Scan for the cell matching the given text and deliver its (x, y) coordinate at center. 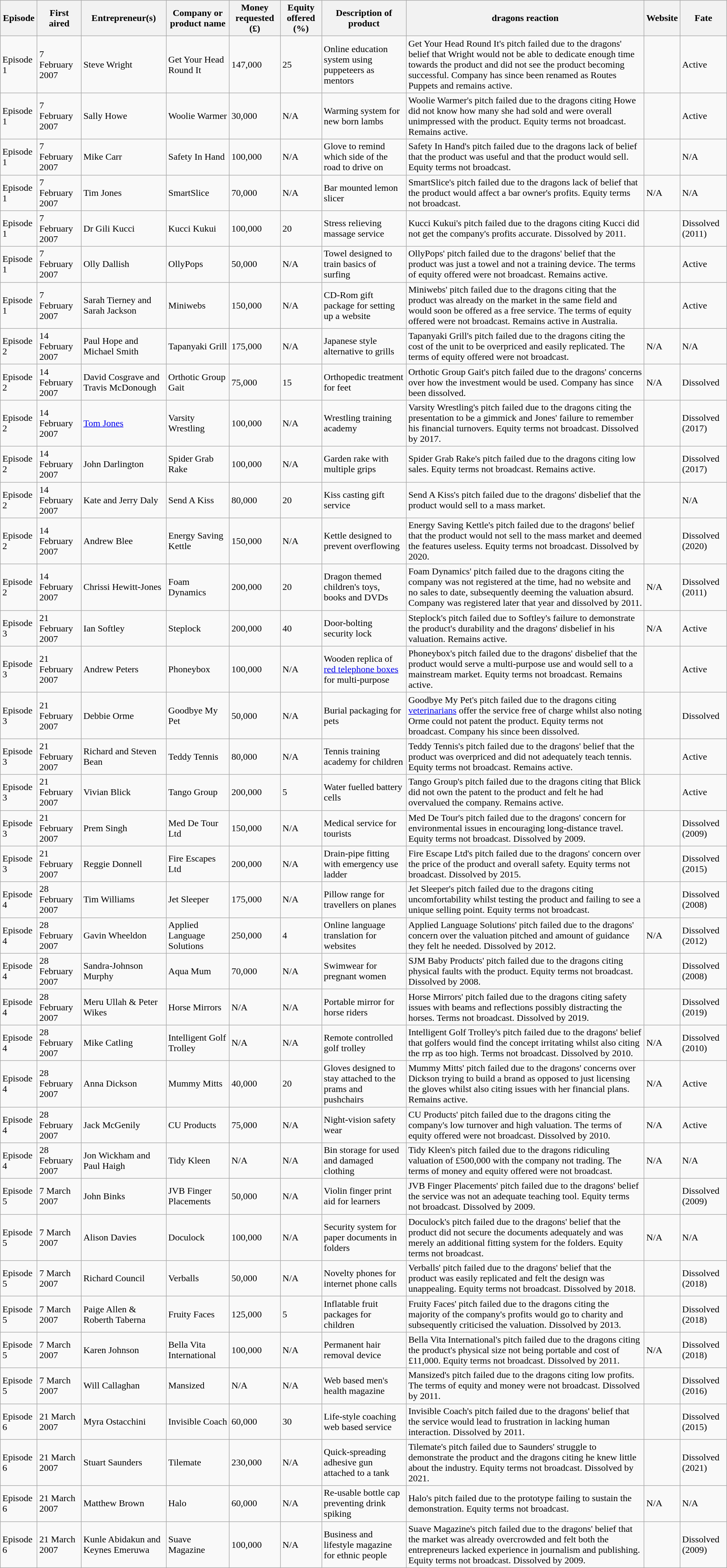
Mansized's pitch failed due to the dragons citing low profits. The terms of equity and money were not broadcast. Dissolved by 2011. (525, 1386)
Warming system for new born lambs (364, 116)
15 (301, 382)
Mummy Mitts (198, 1083)
Horse Mirrors (198, 1007)
Aqua Mum (198, 971)
Tilemate (198, 1463)
Life-style coaching web based service (364, 1421)
Jack McGenily (123, 1125)
125,000 (255, 1314)
Tim Jones (123, 193)
Business and lifestyle magazine for ethnic people (364, 1544)
Garden rake with multiple grips (364, 464)
Andrew Peters (123, 669)
Halo's pitch failed due to the prototype failing to sustain the demonstration. Equity terms not broadcast. (525, 1503)
230,000 (255, 1463)
Invisible Coach's pitch failed due to the dragons' belief that the service would lead to frustration in lacking human interaction. Dissolved by 2011. (525, 1421)
Bella Vita International (198, 1350)
Towel designed to train basics of surfing (364, 264)
Sarah Tierney and Sarah Jackson (123, 305)
Company or product name (198, 18)
OllyPops (198, 264)
4 (301, 935)
Teddy Tennis (198, 757)
JVB Finger Placements (198, 1196)
dragons reaction (525, 18)
SJM Baby Products' pitch failed due to the dragons citing physical faults with the product. Equity terms not broadcast. Dissolved by 2008. (525, 971)
Med De Tour Ltd (198, 828)
Applied Language Solutions (198, 935)
Send A Kiss's pitch failed due to the dragons' disbelief that the product would sell to a mass market. (525, 500)
Tennis training academy for children (364, 757)
Stress relieving massage service (364, 228)
Verballs (198, 1278)
Will Callaghan (123, 1386)
Security system for paper documents in folders (364, 1237)
Paige Allen & Roberth Taberna (123, 1314)
Burial packaging for pets (364, 716)
Night-vision safety wear (364, 1125)
Intelligent Golf Trolley (198, 1043)
Online education system using puppeteers as mentors (364, 65)
Richard Council (123, 1278)
Get Your Head Round It (198, 65)
Steplock's pitch failed due to Softley's failure to demonstrate the product's durability and the dragons' disbelief in his valuation. Remains active. (525, 628)
Website (662, 18)
147,000 (255, 65)
Debbie Orme (123, 716)
Online language translation for websites (364, 935)
Dissolved (2019) (703, 1007)
Mike Carr (123, 157)
Varsity Wrestling (198, 423)
Door-bolting security lock (364, 628)
Suave Magazine (198, 1544)
Glove to remind which side of the road to drive on (364, 157)
Pillow range for travellers on planes (364, 900)
Vivian Blick (123, 792)
Novelty phones for internet phone calls (364, 1278)
Entrepreneur(s) (123, 18)
Woolie Warmer (198, 116)
Send A Kiss (198, 500)
Money requested (£) (255, 18)
John Binks (123, 1196)
Paul Hope and Michael Smith (123, 346)
Quick-spreading adhesive gun attached to a tank (364, 1463)
Swimwear for pregnant women (364, 971)
Energy Saving Kettle (198, 541)
SmartSlice's pitch failed due to the dragons lack of belief that the product would affect a bar owner's profits. Equity terms not broadcast. (525, 193)
Kate and Jerry Daly (123, 500)
Halo (198, 1503)
Prem Singh (123, 828)
Fruity Faces (198, 1314)
Kunle Abidakun and Keynes Emeruwa (123, 1544)
Permanent hair removal device (364, 1350)
Remote controlled golf trolley (364, 1043)
Description of product (364, 18)
25 (301, 65)
Matthew Brown (123, 1503)
Dissolved (2020) (703, 541)
Orthotic Group Gait's pitch failed due to the dragons' concerns over how the investment would be used. Company has since been dissolved. (525, 382)
Goodbye My Pet (198, 716)
Spider Grab Rake (198, 464)
Steve Wright (123, 65)
First aired (59, 18)
SmartSlice (198, 193)
Phoneybox (198, 669)
Steplock (198, 628)
John Darlington (123, 464)
Kiss casting gift service (364, 500)
Richard and Steven Bean (123, 757)
Wrestling training academy (364, 423)
Dissolved (2021) (703, 1463)
Kettle designed to prevent overflowing (364, 541)
Karen Johnson (123, 1350)
250,000 (255, 935)
Tom Jones (123, 423)
CD-Rom gift package for setting up a website (364, 305)
Dissolved (2010) (703, 1043)
Drain-pipe fitting with emergency use ladder (364, 864)
Dr Gili Kucci (123, 228)
Spider Grab Rake's pitch failed due to the dragons citing low sales. Equity terms not broadcast. Remains active. (525, 464)
Mansized (198, 1386)
Gloves designed to stay attached to the prams and pushchairs (364, 1083)
Miniwebs (198, 305)
Stuart Saunders (123, 1463)
CU Products (198, 1125)
Gavin Wheeldon (123, 935)
Kucci Kukui (198, 228)
Anna Dickson (123, 1083)
Andrew Blee (123, 541)
Wooden replica of red telephone boxes for multi-purpose (364, 669)
Safety In Hand (198, 157)
Chrissi Hewitt-Jones (123, 588)
Fate (703, 18)
Re-usable bottle cap preventing drink spiking (364, 1503)
Portable mirror for horse riders (364, 1007)
Mike Catling (123, 1043)
Inflatable fruit packages for children (364, 1314)
Invisible Coach (198, 1421)
Violin finger print aid for learners (364, 1196)
Sally Howe (123, 116)
Foam Dynamics (198, 588)
Fire Escapes Ltd (198, 864)
Dissolved (2012) (703, 935)
Tim Williams (123, 900)
Myra Ostacchini (123, 1421)
Orthopedic treatment for feet (364, 382)
Alison Davies (123, 1237)
Jet Sleeper (198, 900)
Web based men's health magazine (364, 1386)
Medical service for tourists (364, 828)
Olly Dallish (123, 264)
Ian Softley (123, 628)
40 (301, 628)
Dragon themed children's toys, books and DVDs (364, 588)
40,000 (255, 1083)
Tidy Kleen (198, 1161)
David Cosgrave and Travis McDonough (123, 382)
Tapanyaki Grill (198, 346)
Sandra-Johnson Murphy (123, 971)
Reggie Donnell (123, 864)
Episode (19, 18)
Tango Group (198, 792)
Water fuelled battery cells (364, 792)
Meru Ullah & Peter Wikes (123, 1007)
Orthotic Group Gait (198, 382)
30,000 (255, 116)
Kucci Kukui's pitch failed due to the dragons citing Kucci did not get the company's profits accurate. Dissolved by 2011. (525, 228)
Bin storage for used and damaged clothing (364, 1161)
Bar mounted lemon slicer (364, 193)
Doculock (198, 1237)
Equity offered (%) (301, 18)
Dissolved (2016) (703, 1386)
30 (301, 1421)
Jon Wickham and Paul Haigh (123, 1161)
Japanese style alternative to grills (364, 346)
